Identify which cell holds the provided text, then report its [x, y] central coordinate. 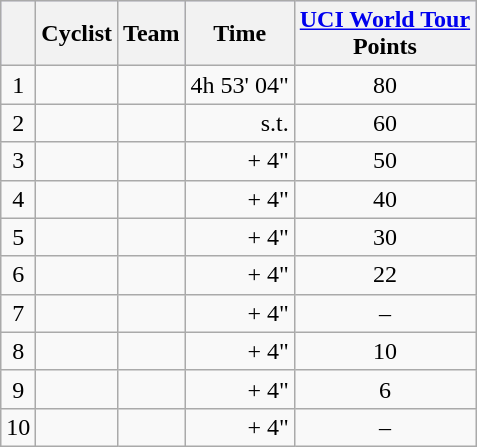
Time [240, 34]
40 [384, 199]
1 [18, 85]
UCI World TourPoints [384, 34]
Team [152, 34]
9 [18, 389]
5 [18, 237]
22 [384, 275]
60 [384, 123]
30 [384, 237]
3 [18, 161]
s.t. [240, 123]
8 [18, 351]
4 [18, 199]
50 [384, 161]
4h 53' 04" [240, 85]
2 [18, 123]
80 [384, 85]
Cyclist [77, 34]
7 [18, 313]
